Extract the (X, Y) coordinate from the center of the cell holding the provided text.  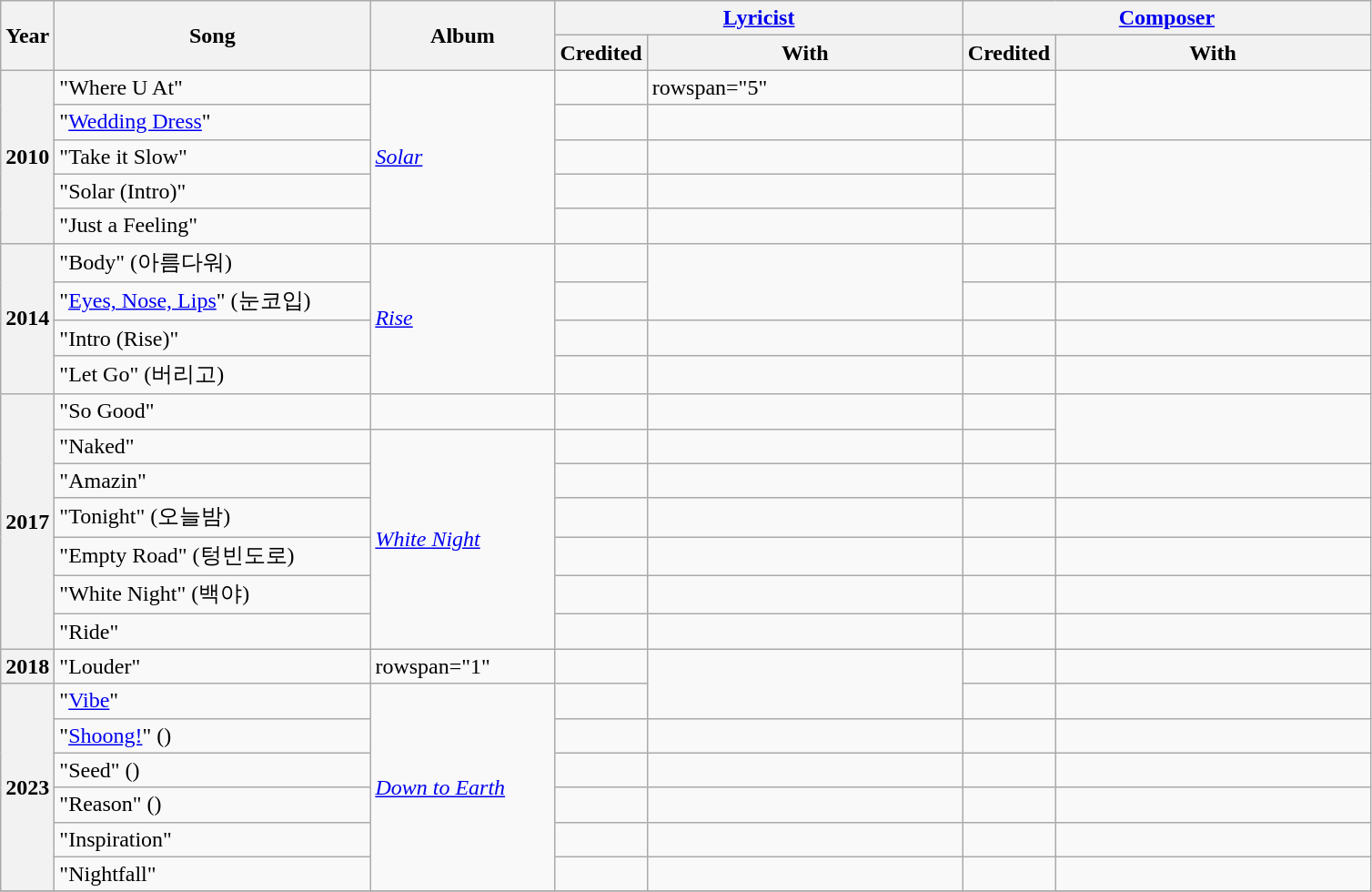
2017 (27, 522)
"Seed" () (213, 770)
Album (462, 35)
White Night (462, 539)
Composer (1166, 18)
"Louder" (213, 666)
Rise (462, 319)
rowspan="1" (462, 666)
"Vibe" (213, 701)
"Just a Feeling" (213, 226)
"Take it Slow" (213, 157)
"Solar (Intro)" (213, 191)
2010 (27, 157)
"Tonight" (오늘밤) (213, 517)
"Amazin" (213, 481)
"Nightfall" (213, 874)
"Empty Road" (텅빈도로) (213, 557)
"Reason" () (213, 805)
"White Night" (백야) (213, 595)
Solar (462, 157)
2023 (27, 787)
"Body" (아름다워) (213, 262)
"Wedding Dress" (213, 122)
rowspan="5" (804, 87)
Down to Earth (462, 787)
2014 (27, 319)
Year (27, 35)
"Shoong!" () (213, 735)
"Intro (Rise)" (213, 338)
"Ride" (213, 632)
2018 (27, 666)
"Eyes, Nose, Lips" (눈코입) (213, 302)
"So Good" (213, 411)
"Naked" (213, 446)
"Let Go" (버리고) (213, 375)
Lyricist (759, 18)
"Where U At" (213, 87)
"Inspiration" (213, 839)
Song (213, 35)
